Identify which cell holds the provided text, then report its (X, Y) central coordinate. 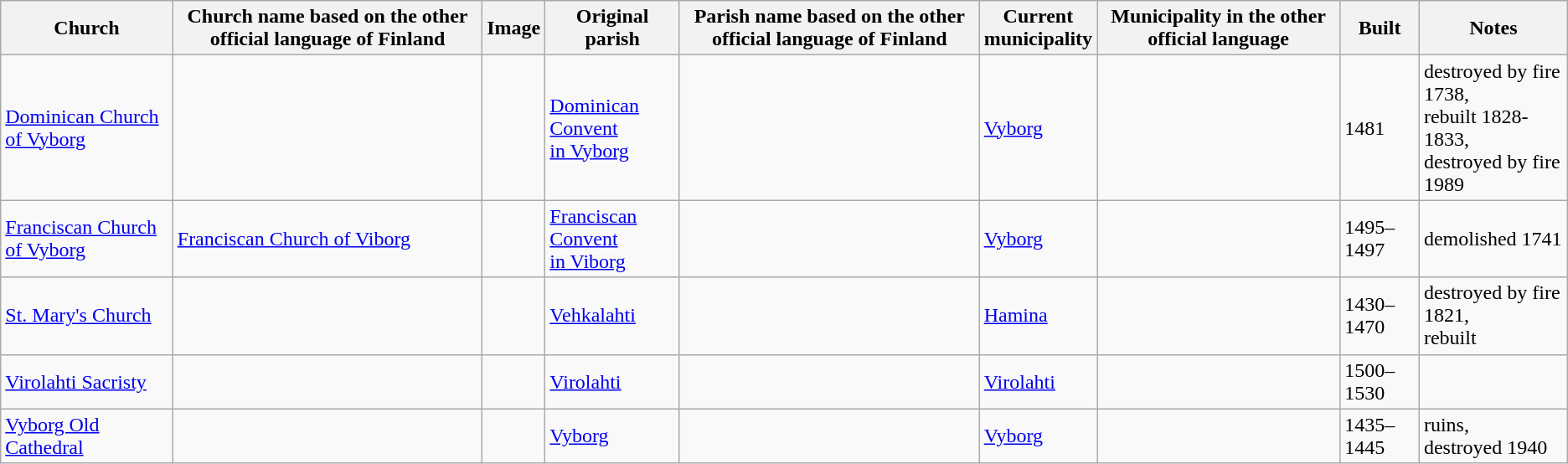
destroyed by fire 1821, rebuilt (1493, 316)
destroyed by fire 1738, rebuilt 1828-1833, destroyed by fire 1989 (1493, 127)
Original parish (613, 28)
Church (87, 28)
1481 (1380, 127)
1500–1530 (1380, 382)
St. Mary's Church (87, 316)
Vyborg Old Cathedral (87, 436)
Built (1380, 28)
ruins, destroyed 1940 (1493, 436)
Parish name based on the other official language of Finland (829, 28)
Franciscan Church of Viborg (327, 239)
Current municipality (1038, 28)
Franciscan Church of Vyborg (87, 239)
Virolahti Sacristy (87, 382)
Image (514, 28)
Notes (1493, 28)
1430–1470 (1380, 316)
Vehkalahti (613, 316)
Church name based on the other official language of Finland (327, 28)
1495–1497 (1380, 239)
Dominican Church of Vyborg (87, 127)
Franciscan Convent in Viborg (613, 239)
demolished 1741 (1493, 239)
Municipality in the other official language (1219, 28)
1435–1445 (1380, 436)
Dominican Convent in Vyborg (613, 127)
Hamina (1038, 316)
